Return the [x, y] coordinate for the center point of the cell that contains the specified text.  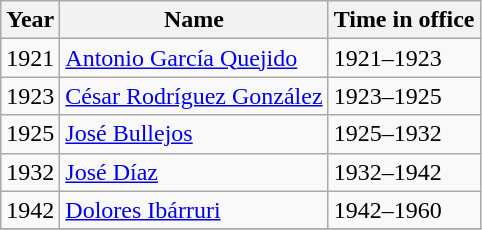
1923 [30, 96]
1932–1942 [404, 172]
Time in office [404, 20]
Name [194, 20]
Antonio García Quejido [194, 58]
José Bullejos [194, 134]
José Díaz [194, 172]
1921–1923 [404, 58]
1925–1932 [404, 134]
Year [30, 20]
Dolores Ibárruri [194, 210]
1942 [30, 210]
César Rodríguez González [194, 96]
1942–1960 [404, 210]
1921 [30, 58]
1925 [30, 134]
1923–1925 [404, 96]
1932 [30, 172]
